From the cell containing the given text, extract its center point as (x, y) coordinate. 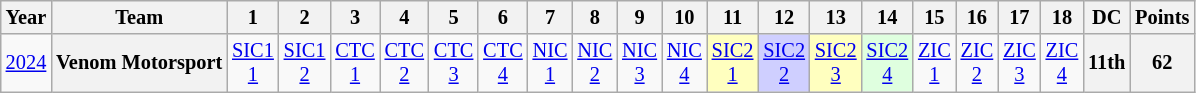
6 (502, 17)
14 (887, 17)
12 (784, 17)
8 (594, 17)
ZIC1 (934, 63)
SIC21 (733, 63)
ZIC2 (978, 63)
CTC3 (454, 63)
10 (684, 17)
Year (26, 17)
SIC23 (836, 63)
ZIC4 (1062, 63)
11 (733, 17)
NIC1 (550, 63)
5 (454, 17)
18 (1062, 17)
62 (1162, 63)
13 (836, 17)
CTC4 (502, 63)
2024 (26, 63)
2 (305, 17)
SIC24 (887, 63)
Venom Motorsport (139, 63)
SIC22 (784, 63)
NIC4 (684, 63)
3 (354, 17)
NIC3 (640, 63)
11th (1106, 63)
CTC2 (404, 63)
17 (1020, 17)
CTC1 (354, 63)
16 (978, 17)
7 (550, 17)
4 (404, 17)
15 (934, 17)
Team (139, 17)
DC (1106, 17)
9 (640, 17)
ZIC3 (1020, 63)
NIC2 (594, 63)
SIC11 (253, 63)
SIC12 (305, 63)
1 (253, 17)
Points (1162, 17)
